Capture the cell that displays the provided text and extract its (X, Y) central coordinate. 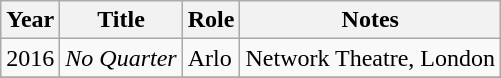
Role (211, 20)
2016 (30, 58)
Arlo (211, 58)
Title (121, 20)
No Quarter (121, 58)
Notes (370, 20)
Network Theatre, London (370, 58)
Year (30, 20)
